Capture the cell that displays the provided text and extract its [X, Y] central coordinate. 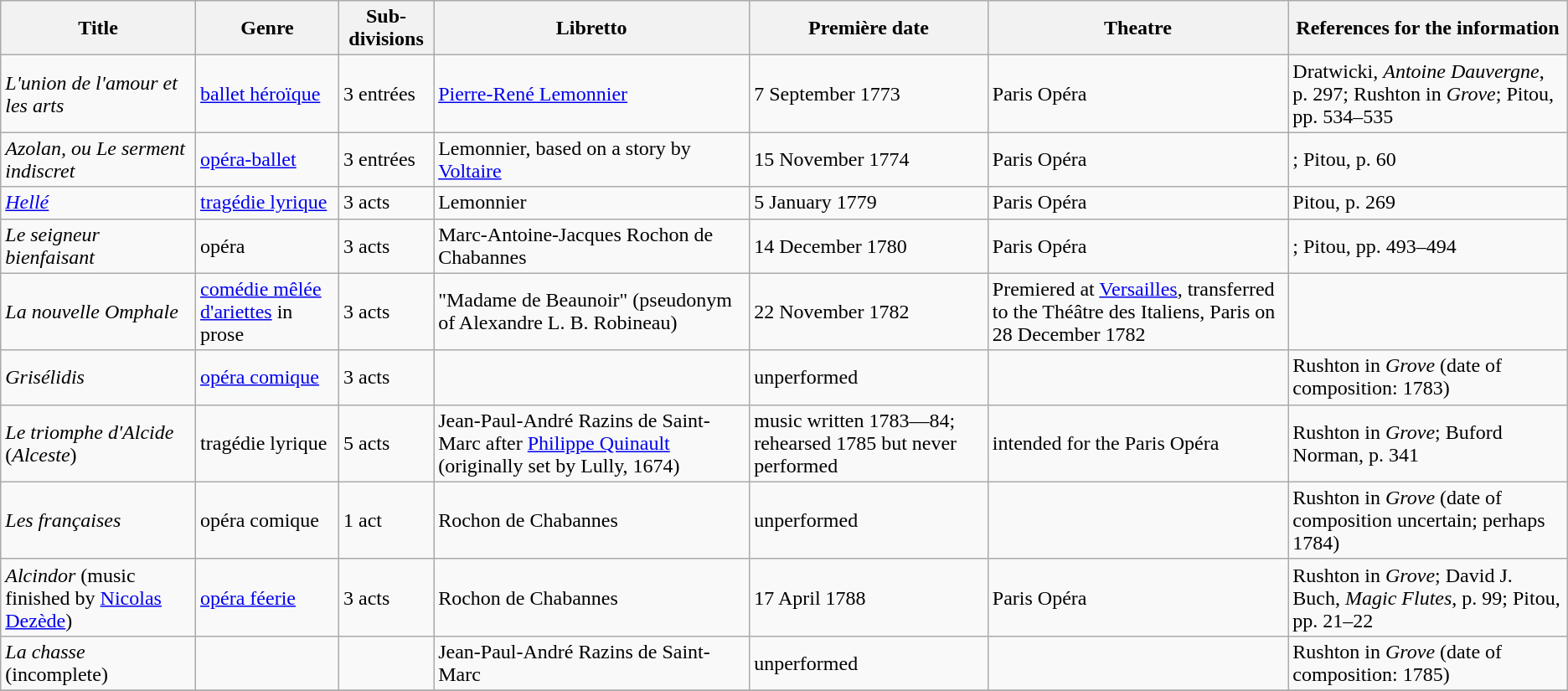
1 act [385, 520]
Rushton in Grove (date of composition: 1783) [1427, 377]
Lemonnier, based on a story by Voltaire [591, 159]
Theatre [1137, 28]
Rushton in Grove (date of composition: 1785) [1427, 663]
5 January 1779 [869, 203]
Lemonnier [591, 203]
La chasse (incomplete) [99, 663]
17 April 1788 [869, 597]
Les françaises [99, 520]
References for the information [1427, 28]
opéra [268, 246]
La nouvelle Omphale [99, 312]
Première date [869, 28]
Libretto [591, 28]
ballet héroïque [268, 94]
Premiered at Versailles, transferred to the Théâtre des Italiens, Paris on 28 December 1782 [1137, 312]
7 September 1773 [869, 94]
Dratwicki, Antoine Dauvergne, p. 297; Rushton in Grove; Pitou, pp. 534–535 [1427, 94]
music written 1783—84; rehearsed 1785 but never performed [869, 443]
Pitou, p. 269 [1427, 203]
14 December 1780 [869, 246]
Sub­divisions [385, 28]
Alcindor (music finished by Nicolas Dezède) [99, 597]
Rushton in Grove (date of composition uncertain; perhaps 1784) [1427, 520]
Genre [268, 28]
Rushton in Grove; David J. Buch, Magic Flutes, p. 99; Pitou, pp. 21–22 [1427, 597]
opéra féerie [268, 597]
Grisélidis [99, 377]
opéra-ballet [268, 159]
Jean-Paul-André Razins de Saint-Marc [591, 663]
L'union de l'amour et les arts [99, 94]
Hellé [99, 203]
Jean-Paul-André Razins de Saint-Marc after Philippe Quinault (originally set by Lully, 1674) [591, 443]
"Madame de Beaunoir" (pseudonym of Alexandre L. B. Robineau) [591, 312]
Le triomphe d'Alcide (Alceste) [99, 443]
; Pitou, pp. 493–494 [1427, 246]
comédie mêlée d'ariettes in prose [268, 312]
Marc-Antoine-Jacques Rochon de Chabannes [591, 246]
Title [99, 28]
5 acts [385, 443]
intended for the Paris Opéra [1137, 443]
Rushton in Grove; Buford Norman, p. 341 [1427, 443]
Pierre-René Lemonnier [591, 94]
; Pitou, p. 60 [1427, 159]
Azolan, ou Le serment indiscret [99, 159]
15 November 1774 [869, 159]
Le seigneur bienfaisant [99, 246]
22 November 1782 [869, 312]
